Locate the cell with the specified text and output its (X, Y) center coordinate. 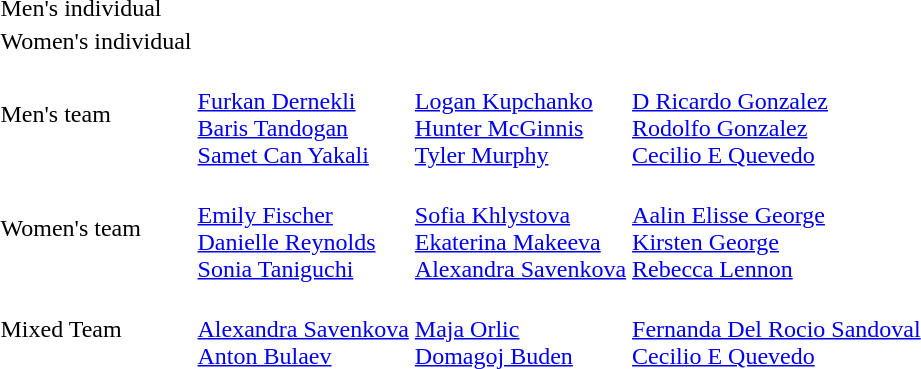
Logan KupchankoHunter McGinnisTyler Murphy (520, 114)
Sofia KhlystovaEkaterina MakeevaAlexandra Savenkova (520, 228)
Emily FischerDanielle ReynoldsSonia Taniguchi (303, 228)
Furkan DernekliBaris TandoganSamet Can Yakali (303, 114)
